Pinpoint the cell where the given text exists, returning its [x, y] midpoint coordinate. 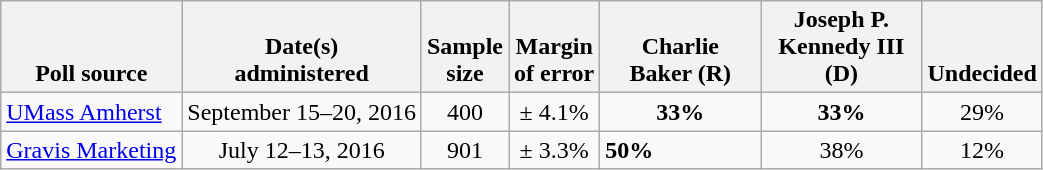
Date(s)administered [302, 47]
38% [842, 150]
Marginof error [554, 47]
400 [464, 112]
Samplesize [464, 47]
± 4.1% [554, 112]
29% [982, 112]
July 12–13, 2016 [302, 150]
UMass Amherst [92, 112]
Gravis Marketing [92, 150]
901 [464, 150]
CharlieBaker (R) [680, 47]
12% [982, 150]
50% [680, 150]
± 3.3% [554, 150]
Joseph P.Kennedy III (D) [842, 47]
Poll source [92, 47]
September 15–20, 2016 [302, 112]
Undecided [982, 47]
